Determine the (X, Y) coordinate at the center of the cell enclosing the given text.  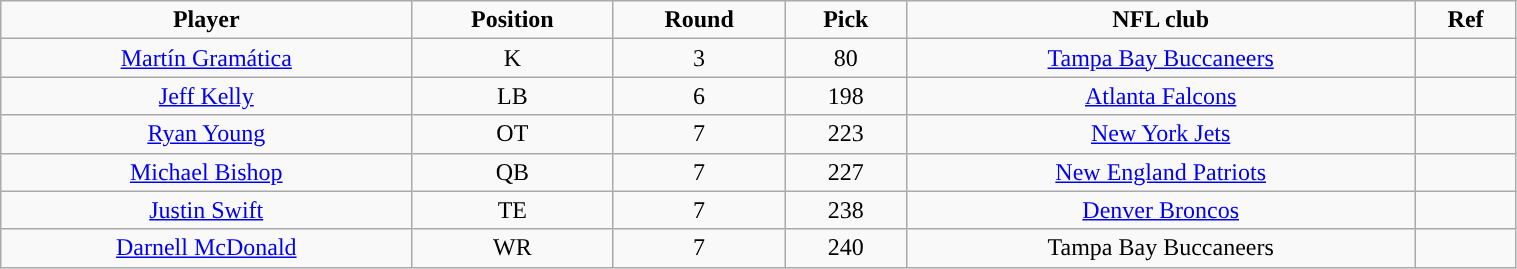
TE (512, 210)
227 (846, 172)
3 (699, 58)
New England Patriots (1160, 172)
Pick (846, 20)
New York Jets (1160, 134)
198 (846, 96)
Position (512, 20)
Ryan Young (206, 134)
Player (206, 20)
NFL club (1160, 20)
QB (512, 172)
OT (512, 134)
Jeff Kelly (206, 96)
240 (846, 248)
LB (512, 96)
223 (846, 134)
Justin Swift (206, 210)
Martín Gramática (206, 58)
Round (699, 20)
Denver Broncos (1160, 210)
Atlanta Falcons (1160, 96)
Darnell McDonald (206, 248)
K (512, 58)
Ref (1466, 20)
WR (512, 248)
Michael Bishop (206, 172)
80 (846, 58)
238 (846, 210)
6 (699, 96)
